Output the [X, Y] coordinate of the center of the cell containing the given text.  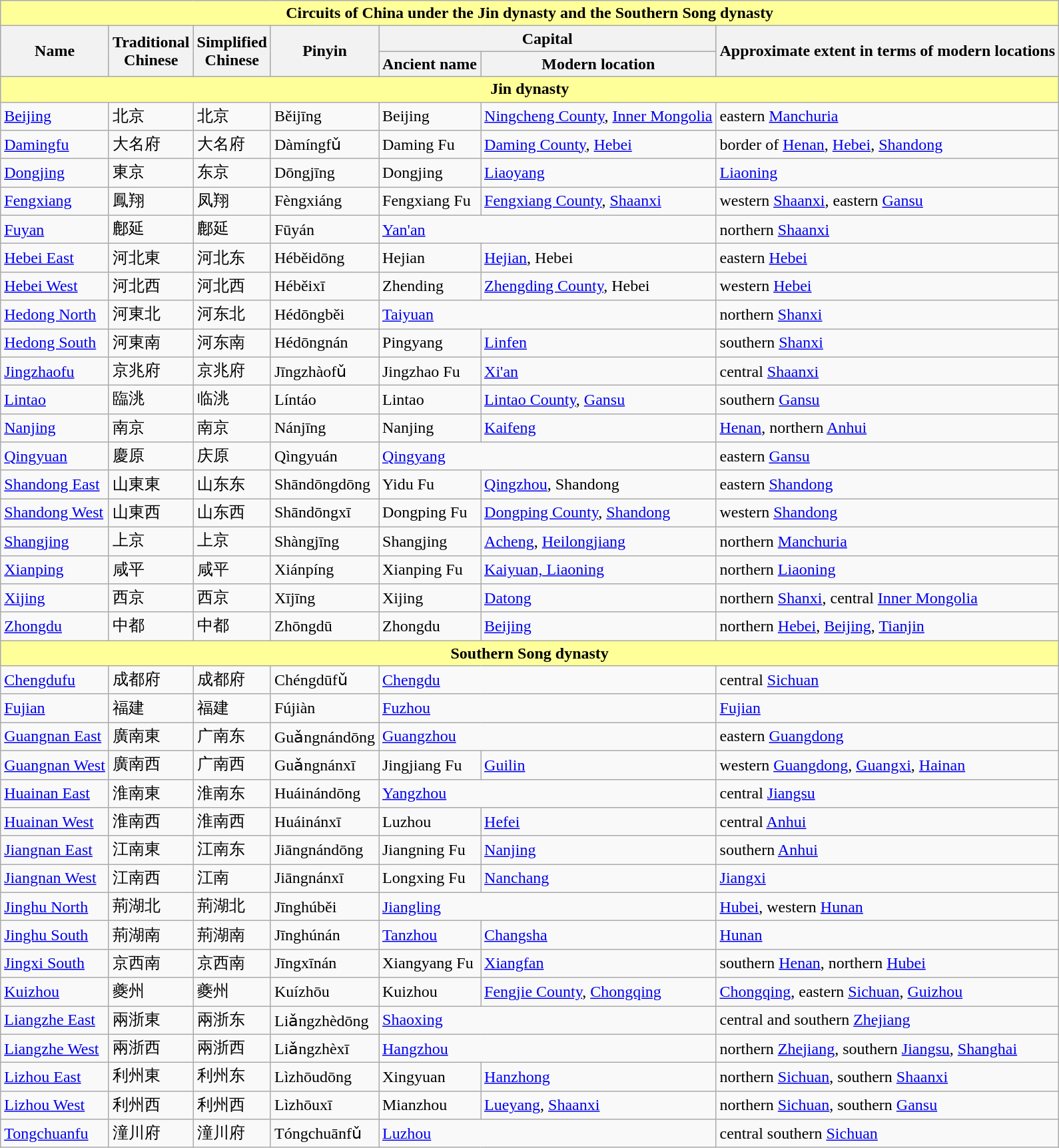
northern Shanxi, central Inner Mongolia [887, 598]
利州東 [151, 1077]
Xingyuan [429, 1077]
Shandong West [55, 513]
Chongqing, eastern Sichuan, Guizhou [887, 992]
Fuyan [55, 229]
northern Shaanxi [887, 229]
Zhōngdū [324, 626]
Nánjīng [324, 428]
Fújiàn [324, 709]
河北東 [151, 258]
江南西 [151, 879]
Changsha [598, 935]
東京 [151, 173]
Fūyán [324, 229]
western Shaanxi, eastern Gansu [887, 201]
Lizhou West [55, 1105]
慶原 [151, 457]
山东东 [232, 485]
Liǎngzhèxī [324, 1048]
Southern Song dynasty [530, 653]
Hunan [887, 935]
Circuits of China under the Jin dynasty and the Southern Song dynasty [530, 13]
Fèngxiáng [324, 201]
Daming Fu [429, 145]
Shandong East [55, 485]
northern Liaoning [887, 570]
Huainan East [55, 794]
TraditionalChinese [151, 51]
Modern location [598, 64]
Approximate extent in terms of modern locations [887, 51]
Kaifeng [598, 428]
Pingyang [429, 344]
鳳翔 [151, 201]
Dàmíngfǔ [324, 145]
Fengjie County, Chongqing [598, 992]
Chéngdūfǔ [324, 681]
northern Manchuria [887, 541]
Shaoxing [547, 1020]
淮南东 [232, 794]
广南东 [232, 736]
Xiangfan [598, 963]
山東東 [151, 485]
Lintao County, Gansu [598, 400]
Taiyuan [547, 314]
Lìzhōudōng [324, 1077]
Acheng, Heilongjiang [598, 541]
河东南 [232, 344]
广南西 [232, 764]
Tongchuanfu [55, 1133]
Ningcheng County, Inner Mongolia [598, 116]
Kuízhōu [324, 992]
Jiāngnánxī [324, 879]
Capital [547, 39]
Xiánpíng [324, 570]
江南东 [232, 850]
western Hebei [887, 286]
Pinyin [324, 51]
Chengdu [547, 681]
Huáinándōng [324, 794]
Lizhou East [55, 1077]
廣南東 [151, 736]
Huainan West [55, 822]
Jingjiang Fu [429, 764]
Hanzhong [598, 1077]
Hefei [598, 822]
河北东 [232, 258]
northern Hebei, Beijing, Tianjin [887, 626]
Guangnan East [55, 736]
border of Henan, Hebei, Shandong [887, 145]
Hubei, western Hunan [887, 907]
western Shandong [887, 513]
兩浙東 [151, 1020]
Liangzhe East [55, 1020]
Mianzhou [429, 1105]
淮南東 [151, 794]
Linfen [598, 344]
Jinghu South [55, 935]
Hebei West [55, 286]
Xi'an [598, 372]
northern Sichuan, southern Shaanxi [887, 1077]
Xiangyang Fu [429, 963]
东京 [232, 173]
Fengxiang Fu [429, 201]
Shāndōngxī [324, 513]
Dongping County, Shandong [598, 513]
central Sichuan [887, 681]
Hejian, Hebei [598, 258]
Jiangnan West [55, 879]
河東南 [151, 344]
Qingyang [547, 457]
Xianping [55, 570]
凤翔 [232, 201]
河东北 [232, 314]
southern Gansu [887, 400]
Datong [598, 598]
Guǎngnándōng [324, 736]
Fengxiang [55, 201]
eastern Guangdong [887, 736]
Shāndōngdōng [324, 485]
Liaoning [887, 173]
兩浙东 [232, 1020]
central and southern Zhejiang [887, 1020]
Hebei East [55, 258]
Xianping Fu [429, 570]
Name [55, 51]
Tanzhou [429, 935]
northern Zhejiang, southern Jiangsu, Shanghai [887, 1048]
Dōngjīng [324, 173]
central southern Sichuan [887, 1133]
Jinghu North [55, 907]
Hangzhou [547, 1048]
Běijīng [324, 116]
Jiāngnándōng [324, 850]
臨洮 [151, 400]
Damingfu [55, 145]
Jīnghúběi [324, 907]
Jiangling [547, 907]
Lueyang, Shaanxi [598, 1105]
庆原 [232, 457]
Jin dynasty [530, 89]
Fengxiang County, Shaanxi [598, 201]
Huáinánxī [324, 822]
Jīngxīnán [324, 963]
廣南西 [151, 764]
Jīnghúnán [324, 935]
Liǎngzhèdōng [324, 1020]
临洮 [232, 400]
Guilin [598, 764]
central Anhui [887, 822]
Jingzhao Fu [429, 372]
western Guangdong, Guangxi, Hainan [887, 764]
Jiangxi [887, 879]
Yan'an [547, 229]
SimplifiedChinese [232, 51]
Qingzhou, Shandong [598, 485]
利州东 [232, 1077]
eastern Manchuria [887, 116]
Liangzhe West [55, 1048]
Jiangning Fu [429, 850]
Yangzhou [547, 794]
Jingzhaofu [55, 372]
Guangnan West [55, 764]
山东西 [232, 513]
northern Sichuan, southern Gansu [887, 1105]
southern Shanxi [887, 344]
Zhending [429, 286]
eastern Shandong [887, 485]
Jiangnan East [55, 850]
Hejian [429, 258]
Guǎngnánxī [324, 764]
Chengdufu [55, 681]
Ancient name [429, 64]
southern Henan, northern Hubei [887, 963]
Tóngchuānfǔ [324, 1133]
山東西 [151, 513]
Hedong North [55, 314]
Jīngzhàofǔ [324, 372]
Daming County, Hebei [598, 145]
Zhengding County, Hebei [598, 286]
Shàngjīng [324, 541]
Kaiyuan, Liaoning [598, 570]
江南東 [151, 850]
Liaoyang [598, 173]
Héběidōng [324, 258]
Henan, northern Anhui [887, 428]
Líntáo [324, 400]
eastern Gansu [887, 457]
Nanchang [598, 879]
central Shaanxi [887, 372]
central Jiangsu [887, 794]
Yidu Fu [429, 485]
Qingyuan [55, 457]
江南 [232, 879]
Hédōngběi [324, 314]
Lìzhōuxī [324, 1105]
Jingxi South [55, 963]
Hédōngnán [324, 344]
eastern Hebei [887, 258]
河東北 [151, 314]
Hedong South [55, 344]
southern Anhui [887, 850]
Fuzhou [547, 709]
Xījīng [324, 598]
Longxing Fu [429, 879]
Qìngyuán [324, 457]
Guangzhou [547, 736]
Dongping Fu [429, 513]
northern Shanxi [887, 314]
Héběixī [324, 286]
